Extract the [x, y] coordinate from the center of the cell holding the provided text.  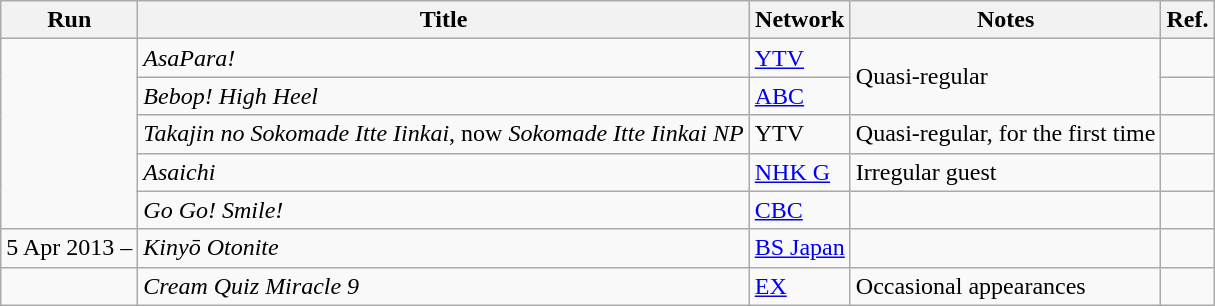
Network [800, 20]
AsaPara! [444, 58]
Notes [1006, 20]
Bebop! High Heel [444, 96]
Quasi-regular [1006, 77]
NHK G [800, 172]
ABC [800, 96]
Takajin no Sokomade Itte Iinkai, now Sokomade Itte Iinkai NP [444, 134]
Occasional appearances [1006, 286]
BS Japan [800, 248]
Go Go! Smile! [444, 210]
Cream Quiz Miracle 9 [444, 286]
Ref. [1188, 20]
Kinyō Otonite [444, 248]
Irregular guest [1006, 172]
Run [70, 20]
EX [800, 286]
CBC [800, 210]
5 Apr 2013 – [70, 248]
Asaichi [444, 172]
Title [444, 20]
Quasi-regular, for the first time [1006, 134]
